Return the (x, y) coordinate for the center point of the cell that contains the specified text.  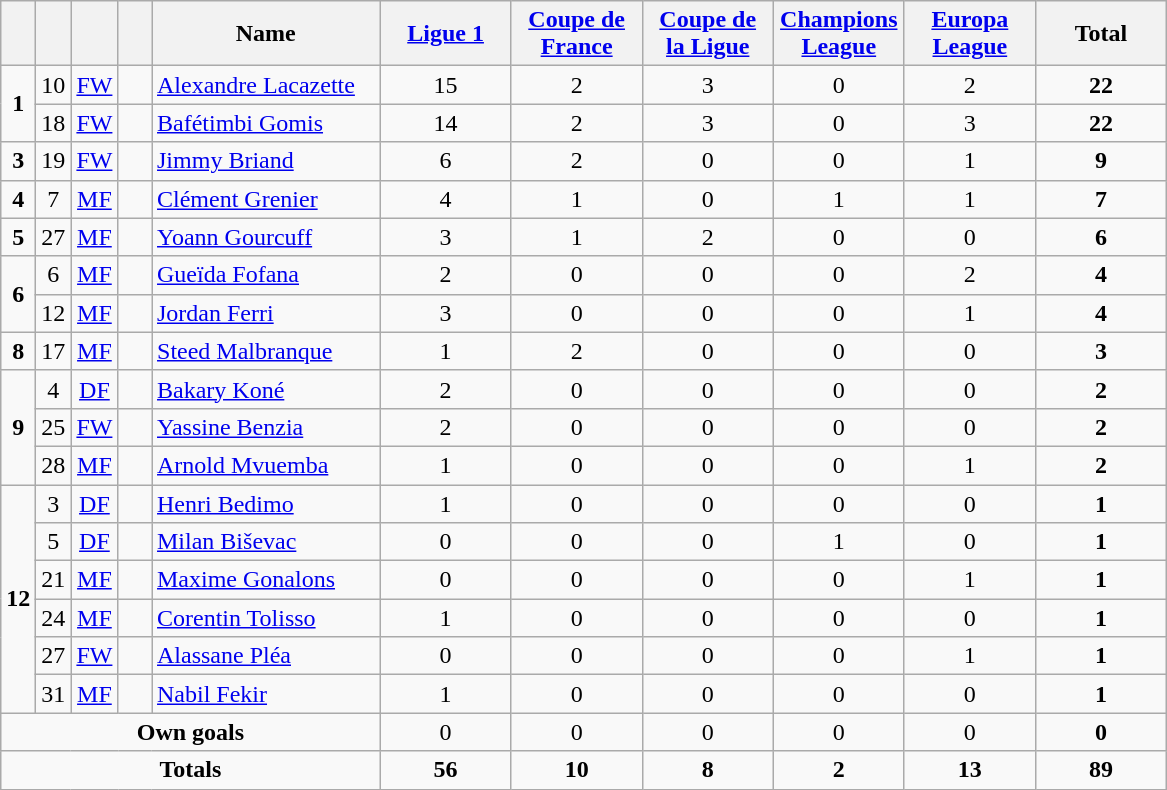
Totals (190, 770)
18 (54, 123)
Alexandre Lacazette (266, 85)
Arnold Mvuemba (266, 465)
25 (54, 427)
Jimmy Briand (266, 161)
Europa League (970, 34)
Alassane Pléa (266, 656)
89 (1100, 770)
Bakary Koné (266, 389)
15 (446, 85)
31 (54, 694)
Name (266, 34)
Coupe de France (576, 34)
Henri Bedimo (266, 503)
Champions League (838, 34)
Gueïda Fofana (266, 275)
Clément Grenier (266, 199)
Coupe de la Ligue (708, 34)
Yoann Gourcuff (266, 237)
Jordan Ferri (266, 313)
17 (54, 351)
Nabil Fekir (266, 694)
Yassine Benzia (266, 427)
Own goals (190, 732)
Corentin Tolisso (266, 618)
Maxime Gonalons (266, 580)
Milan Biševac (266, 542)
Steed Malbranque (266, 351)
Total (1100, 34)
14 (446, 123)
Bafétimbi Gomis (266, 123)
28 (54, 465)
Ligue 1 (446, 34)
24 (54, 618)
56 (446, 770)
13 (970, 770)
19 (54, 161)
21 (54, 580)
